Find where the given text appears and provide that cell's center as [x, y] coordinate. 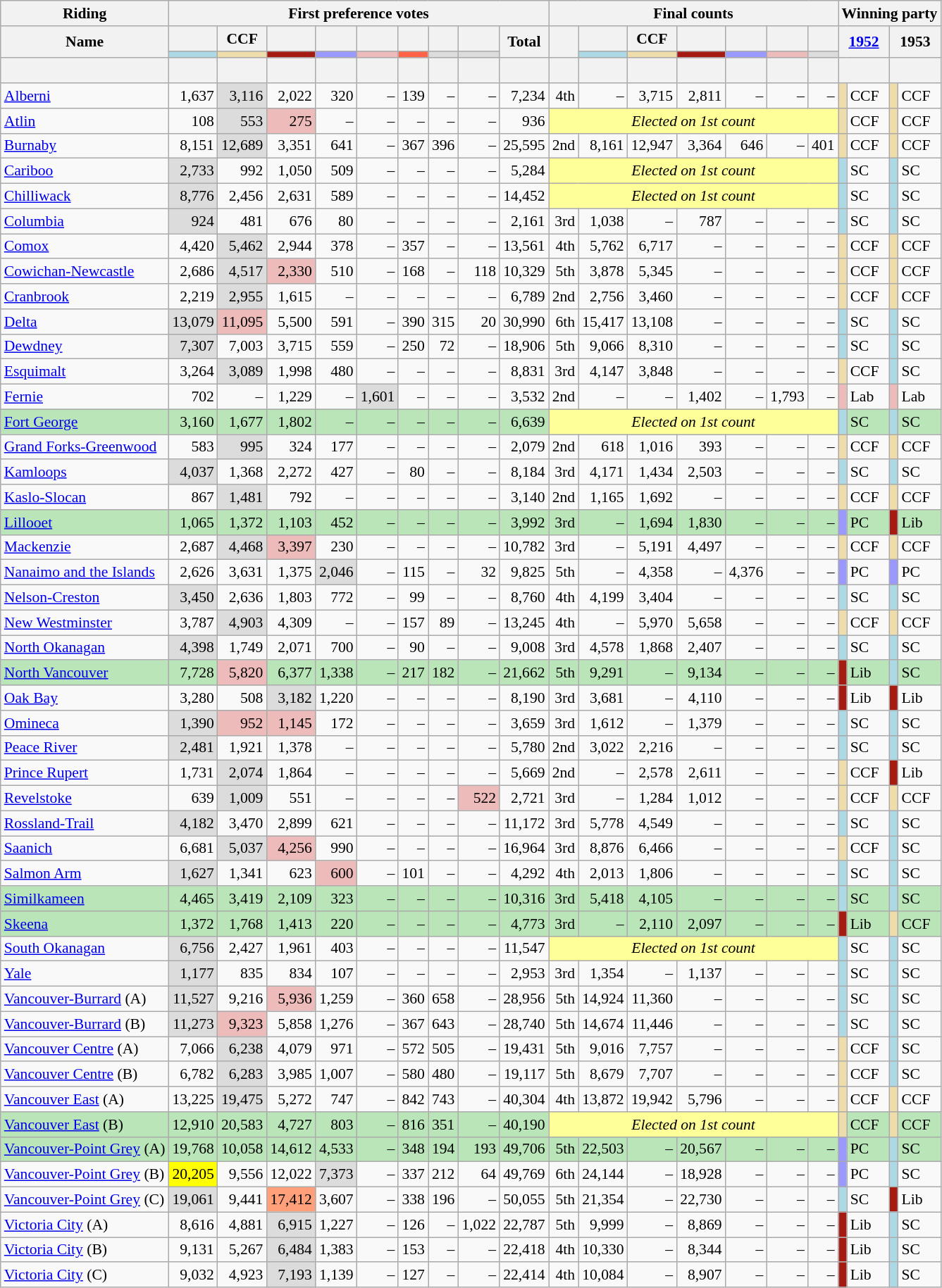
2,097 [700, 924]
3,116 [242, 96]
7,373 [337, 1175]
5,658 [700, 623]
6,681 [193, 849]
743 [444, 1099]
Cowichan-Newcastle [85, 272]
8,869 [700, 1225]
22,787 [524, 1225]
Name [85, 42]
5,462 [242, 246]
177 [337, 447]
1,177 [193, 974]
Dewdney [85, 346]
621 [337, 823]
14,612 [290, 1149]
1,065 [193, 523]
12,947 [652, 146]
4,497 [700, 547]
2,219 [193, 296]
4,147 [603, 372]
21,662 [524, 673]
1,793 [788, 397]
5,778 [603, 823]
11,273 [193, 1024]
Victoria City (A) [85, 1225]
3,140 [524, 497]
6,238 [242, 1049]
1,375 [290, 573]
551 [290, 799]
1,354 [603, 974]
1953 [915, 42]
700 [337, 648]
11,172 [524, 823]
5,267 [242, 1250]
3,351 [290, 146]
3,631 [242, 573]
20,205 [193, 1175]
4,903 [242, 623]
Comox [85, 246]
4,465 [193, 899]
4,727 [290, 1125]
220 [337, 924]
1,921 [242, 748]
Victoria City (B) [85, 1250]
787 [700, 221]
1,615 [290, 296]
9,032 [193, 1275]
8,161 [603, 146]
8,776 [193, 196]
Lillooet [85, 523]
4,517 [242, 272]
834 [290, 974]
182 [444, 673]
9,323 [242, 1024]
1,830 [700, 523]
24,144 [603, 1175]
1,016 [652, 447]
6,756 [193, 949]
107 [337, 974]
193 [479, 1149]
3,848 [652, 372]
1,007 [337, 1075]
1,137 [700, 974]
Vancouver East (B) [85, 1125]
4,182 [193, 823]
591 [337, 322]
4,549 [652, 823]
Riding [85, 13]
8,876 [603, 849]
505 [444, 1049]
21,354 [603, 1200]
324 [290, 447]
Grand Forks-Greenwood [85, 447]
936 [524, 121]
7,707 [652, 1075]
1,050 [290, 171]
10,782 [524, 547]
5,669 [524, 773]
772 [337, 598]
Chilliwack [85, 196]
1,692 [652, 497]
1,165 [603, 497]
North Okanagan [85, 648]
11,547 [524, 949]
1,383 [337, 1250]
6,466 [652, 849]
1,413 [290, 924]
390 [413, 322]
3,364 [700, 146]
22,414 [524, 1275]
992 [242, 171]
2,427 [242, 949]
Fernie [85, 397]
3,022 [603, 748]
18,906 [524, 346]
378 [337, 246]
2,899 [290, 823]
1,022 [479, 1225]
New Westminster [85, 623]
553 [242, 121]
2,330 [290, 272]
Esquimalt [85, 372]
49,769 [524, 1175]
230 [337, 547]
Winning party [890, 13]
5,284 [524, 171]
Vancouver East (A) [85, 1099]
643 [444, 1024]
508 [242, 698]
10,316 [524, 899]
7,193 [290, 1275]
3,681 [603, 698]
1,627 [193, 874]
4,398 [193, 648]
572 [413, 1049]
1,864 [290, 773]
196 [444, 1200]
6,717 [652, 246]
8,344 [700, 1250]
702 [193, 397]
6,789 [524, 296]
2,013 [603, 874]
South Okanagan [85, 949]
816 [413, 1125]
12,022 [290, 1175]
25,595 [524, 146]
9,825 [524, 573]
357 [413, 246]
99 [413, 598]
4,376 [747, 573]
217 [413, 673]
2,611 [700, 773]
Burnaby [85, 146]
1,038 [603, 221]
1,009 [242, 799]
22,418 [524, 1250]
Kaslo-Slocan [85, 497]
1,145 [290, 723]
32 [479, 573]
10,058 [242, 1149]
1,229 [290, 397]
9,556 [242, 1175]
8,831 [524, 372]
580 [413, 1075]
646 [747, 146]
5,970 [652, 623]
676 [290, 221]
15,417 [603, 322]
4,533 [337, 1149]
Columbia [85, 221]
320 [337, 96]
4,923 [242, 1275]
481 [242, 221]
2,953 [524, 974]
639 [193, 799]
Alberni [85, 96]
Peace River [85, 748]
212 [444, 1175]
9,016 [603, 1049]
17,412 [290, 1200]
3,404 [652, 598]
Atlin [85, 121]
396 [444, 146]
4,105 [652, 899]
401 [823, 146]
452 [337, 523]
30,990 [524, 322]
13,079 [193, 322]
Vancouver-Point Grey (A) [85, 1149]
3,280 [193, 698]
658 [444, 999]
9,134 [700, 673]
2,687 [193, 547]
6,484 [290, 1250]
2,944 [290, 246]
1,731 [193, 773]
1,379 [700, 723]
2,631 [290, 196]
510 [337, 272]
618 [603, 447]
Prince Rupert [85, 773]
3,264 [193, 372]
1,434 [652, 473]
19,942 [652, 1099]
2,407 [700, 648]
1,806 [652, 874]
4,037 [193, 473]
194 [444, 1149]
6,639 [524, 422]
49,706 [524, 1149]
6,782 [193, 1075]
5,345 [652, 272]
19,431 [524, 1049]
11,360 [652, 999]
8,310 [652, 346]
172 [337, 723]
22,730 [700, 1200]
9,008 [524, 648]
3,532 [524, 397]
1,768 [242, 924]
8,760 [524, 598]
12,689 [242, 146]
Cranbrook [85, 296]
1,227 [337, 1225]
7,234 [524, 96]
19,061 [193, 1200]
28,740 [524, 1024]
2,756 [603, 296]
118 [479, 272]
4,079 [290, 1049]
6,915 [290, 1225]
Omineca [85, 723]
7,728 [193, 673]
5,820 [242, 673]
3,985 [290, 1075]
5,796 [700, 1099]
1,802 [290, 422]
20,583 [242, 1125]
4,358 [652, 573]
1,677 [242, 422]
3,659 [524, 723]
4,578 [603, 648]
4,773 [524, 924]
7,066 [193, 1049]
351 [444, 1125]
5,762 [603, 246]
40,304 [524, 1099]
2,578 [652, 773]
9,291 [603, 673]
1,341 [242, 874]
4,292 [524, 874]
1,390 [193, 723]
101 [413, 874]
9,441 [242, 1200]
8,190 [524, 698]
5,780 [524, 748]
1,103 [290, 523]
13,245 [524, 623]
952 [242, 723]
3,450 [193, 598]
1,601 [378, 397]
924 [193, 221]
8,907 [700, 1275]
14,674 [603, 1024]
8,184 [524, 473]
Nanaimo and the Islands [85, 573]
803 [337, 1125]
8,616 [193, 1225]
19,475 [242, 1099]
13,561 [524, 246]
5,500 [290, 322]
2,071 [290, 648]
835 [242, 974]
3,089 [242, 372]
13,872 [603, 1099]
2,503 [700, 473]
Vancouver-Point Grey (B) [85, 1175]
403 [337, 949]
Vancouver-Burrard (A) [85, 999]
3,182 [290, 698]
139 [413, 96]
4,256 [290, 849]
5,272 [290, 1099]
Vancouver-Point Grey (C) [85, 1200]
11,095 [242, 322]
559 [337, 346]
2,161 [524, 221]
Total [524, 42]
Revelstoke [85, 799]
Yale [85, 974]
990 [337, 849]
9,999 [603, 1225]
1,139 [337, 1275]
Oak Bay [85, 698]
2,046 [337, 573]
1,803 [290, 598]
2,636 [242, 598]
1,612 [603, 723]
3,787 [193, 623]
1,481 [242, 497]
2,110 [652, 924]
7,307 [193, 346]
Mackenzie [85, 547]
5,191 [652, 547]
1,998 [290, 372]
842 [413, 1099]
522 [479, 799]
4,309 [290, 623]
126 [413, 1225]
9,216 [242, 999]
5,936 [290, 999]
Final counts [693, 13]
315 [444, 322]
10,084 [603, 1275]
72 [444, 346]
2,216 [652, 748]
3,460 [652, 296]
2,626 [193, 573]
89 [444, 623]
9,066 [603, 346]
20 [479, 322]
13,108 [652, 322]
792 [290, 497]
623 [290, 874]
157 [413, 623]
1,259 [337, 999]
2,109 [290, 899]
4,110 [700, 698]
3,607 [337, 1200]
2,074 [242, 773]
Similkameen [85, 899]
40,190 [524, 1125]
589 [337, 196]
1,637 [193, 96]
5,037 [242, 849]
Fort George [85, 422]
4,420 [193, 246]
Cariboo [85, 171]
250 [413, 346]
Kamloops [85, 473]
1,368 [242, 473]
North Vancouver [85, 673]
6,283 [242, 1075]
153 [413, 1250]
Skeena [85, 924]
14,452 [524, 196]
3,160 [193, 422]
28,956 [524, 999]
867 [193, 497]
Saanich [85, 849]
2,079 [524, 447]
19,117 [524, 1075]
348 [413, 1149]
7,757 [652, 1049]
2,022 [290, 96]
Salmon Arm [85, 874]
2,481 [193, 748]
1,868 [652, 648]
10,330 [603, 1250]
2,456 [242, 196]
3,470 [242, 823]
First preference votes [358, 13]
509 [337, 171]
Vancouver Centre (B) [85, 1075]
337 [413, 1175]
Nelson-Creston [85, 598]
583 [193, 447]
995 [242, 447]
338 [413, 1200]
18,928 [700, 1175]
275 [290, 121]
1,276 [337, 1024]
Rossland-Trail [85, 823]
323 [337, 899]
11,446 [652, 1024]
360 [413, 999]
16,964 [524, 849]
2,686 [193, 272]
4,468 [242, 547]
3,397 [290, 547]
Victoria City (C) [85, 1275]
22,503 [603, 1149]
1,284 [652, 799]
14,924 [603, 999]
7,003 [242, 346]
427 [337, 473]
1,220 [337, 698]
1,378 [290, 748]
2,955 [242, 296]
9,131 [193, 1250]
19,768 [193, 1149]
4,199 [603, 598]
168 [413, 272]
8,151 [193, 146]
Vancouver Centre (A) [85, 1049]
108 [193, 121]
2,272 [290, 473]
20,567 [700, 1149]
6,377 [290, 673]
13,225 [193, 1099]
90 [413, 648]
Delta [85, 322]
5,418 [603, 899]
2,733 [193, 171]
5,858 [290, 1024]
3,992 [524, 523]
127 [413, 1275]
1,749 [242, 648]
1,012 [700, 799]
8,679 [603, 1075]
747 [337, 1099]
600 [337, 874]
1952 [864, 42]
4,881 [242, 1225]
115 [413, 573]
2,721 [524, 799]
12,910 [193, 1125]
3,419 [242, 899]
2,811 [700, 96]
971 [337, 1049]
11,527 [193, 999]
1,402 [700, 397]
64 [479, 1175]
1,694 [652, 523]
641 [337, 146]
1,961 [290, 949]
3,878 [603, 272]
50,055 [524, 1200]
4,171 [603, 473]
Vancouver-Burrard (B) [85, 1024]
1,338 [337, 673]
393 [700, 447]
10,329 [524, 272]
